Return (x, y) of the center of cell containing provided text 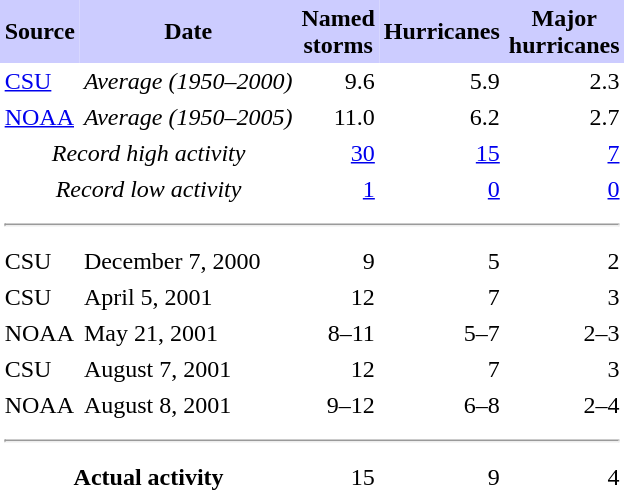
11.0 (338, 117)
December 7, 2000 (188, 261)
Majorhurricanes (564, 32)
August 7, 2001 (188, 369)
1 (338, 189)
9–12 (338, 405)
April 5, 2001 (188, 297)
Record low activity (148, 189)
Average (1950–2005) (188, 117)
August 8, 2001 (188, 405)
5.9 (442, 81)
Record high activity (148, 153)
8–11 (338, 333)
May 21, 2001 (188, 333)
Namedstorms (338, 32)
2.7 (564, 117)
Hurricanes (442, 32)
5–7 (442, 333)
2 (564, 261)
2–4 (564, 405)
30 (338, 153)
Source (40, 32)
5 (442, 261)
Average (1950–2000) (188, 81)
2–3 (564, 333)
9.6 (338, 81)
9 (338, 261)
6.2 (442, 117)
15 (442, 153)
6–8 (442, 405)
2.3 (564, 81)
Date (188, 32)
